From the cell containing the given text, extract its center point as (X, Y) coordinate. 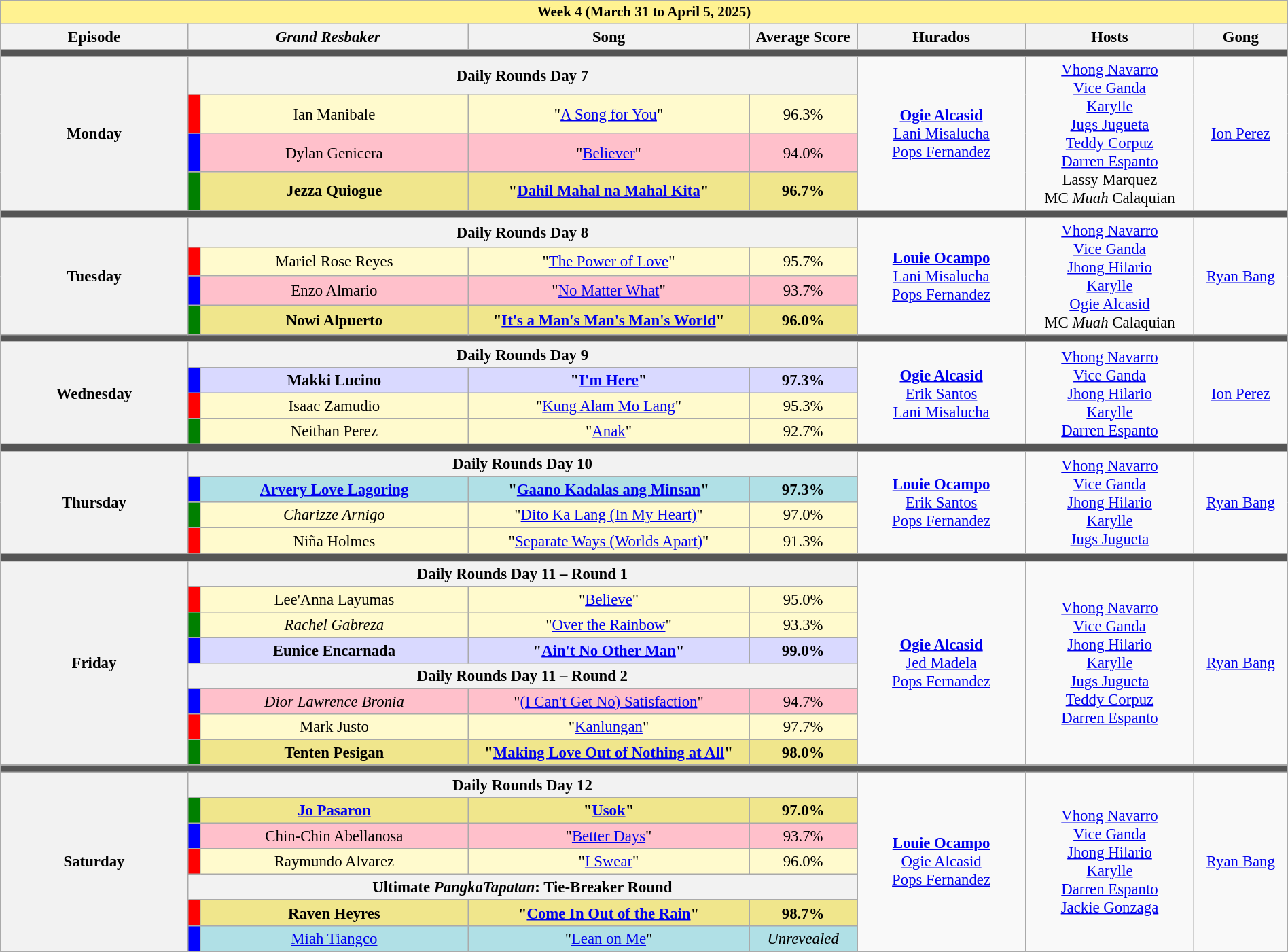
"Dito Ka Lang (In My Heart)" (609, 516)
"A Song for You" (609, 114)
95.7% (803, 261)
Enzo Almario (334, 291)
Song (609, 37)
98.7% (803, 913)
"Over the Rainbow" (609, 625)
Louie OcampoOgie AlcasidPops Fernandez (942, 862)
Saturday (94, 862)
Makki Lucino (334, 381)
"Gaano Kadalas ang Minsan" (609, 490)
Vhong NavarroVice GandaKarylleJugs JuguetaTeddy CorpuzDarren EspantoLassy MarquezMC Muah Calaquian (1110, 133)
"Ain't No Other Man" (609, 650)
"Better Days" (609, 836)
Daily Rounds Day 10 (522, 464)
Episode (94, 37)
Arvery Love Lagoring (334, 490)
Neithan Perez (334, 431)
"Come In Out of the Rain" (609, 913)
"I'm Here" (609, 381)
Lee'Anna Layumas (334, 599)
Ogie AlcasidErik SantosLani Misalucha (942, 393)
Hosts (1110, 37)
Eunice Encarnada (334, 650)
Miah Tiangco (334, 938)
"Lean on Me" (609, 938)
Daily Rounds Day 7 (522, 76)
Louie OcampoLani MisaluchaPops Fernandez (942, 276)
Ian Manibale (334, 114)
91.3% (803, 541)
"Separate Ways (Worlds Apart)" (609, 541)
Tuesday (94, 276)
Vhong NavarroVice GandaJhong HilarioKarylleJugs Jugueta (1110, 502)
"It's a Man's Man's Man's World" (609, 321)
Niña Holmes (334, 541)
Vhong NavarroVice GandaJhong HilarioKarylleOgie AlcasidMC Muah Calaquian (1110, 276)
94.0% (803, 152)
Thursday (94, 502)
Louie OcampoErik SantosPops Fernandez (942, 502)
94.7% (803, 701)
Friday (94, 663)
"Anak" (609, 431)
Week 4 (March 31 to April 5, 2025) (644, 12)
99.0% (803, 650)
"Kanlungan" (609, 727)
Mariel Rose Reyes (334, 261)
96.7% (803, 192)
Charizze Arnigo (334, 516)
"Believe" (609, 599)
Monday (94, 133)
Vhong NavarroVice GandaJhong HilarioKarylleJugs JuguetaTeddy CorpuzDarren Espanto (1110, 663)
Chin-Chin Abellanosa (334, 836)
Average Score (803, 37)
92.7% (803, 431)
Nowi Alpuerto (334, 321)
Raven Heyres (334, 913)
"Dahil Mahal na Mahal Kita" (609, 192)
Mark Justo (334, 727)
Daily Rounds Day 11 – Round 1 (522, 574)
Daily Rounds Day 9 (522, 355)
Raymundo Alvarez (334, 862)
97.7% (803, 727)
95.0% (803, 599)
Daily Rounds Day 8 (522, 232)
Daily Rounds Day 12 (522, 786)
Vhong NavarroVice GandaJhong HilarioKarylleDarren EspantoJackie Gonzaga (1110, 862)
Isaac Zamudio (334, 406)
Dior Lawrence Bronia (334, 701)
Wednesday (94, 393)
"Making Love Out of Nothing at All" (609, 752)
"I Swear" (609, 862)
Tenten Pesigan (334, 752)
Ogie AlcasidJed MadelaPops Fernandez (942, 663)
"The Power of Love" (609, 261)
Vhong NavarroVice GandaJhong HilarioKarylleDarren Espanto (1110, 393)
"No Matter What" (609, 291)
Hurados (942, 37)
"Believer" (609, 152)
Jo Pasaron (334, 811)
Daily Rounds Day 11 – Round 2 (522, 676)
Grand Resbaker (327, 37)
95.3% (803, 406)
Ogie AlcasidLani MisaluchaPops Fernandez (942, 133)
"Usok" (609, 811)
Gong (1240, 37)
Rachel Gabreza (334, 625)
Dylan Genicera (334, 152)
93.3% (803, 625)
"(I Can't Get No) Satisfaction" (609, 701)
Ultimate PangkaTapatan: Tie-Breaker Round (522, 887)
Jezza Quiogue (334, 192)
"Kung Alam Mo Lang" (609, 406)
96.3% (803, 114)
Unrevealed (803, 938)
98.0% (803, 752)
